Search for the cell housing the specified text and yield its [X, Y] center coordinate. 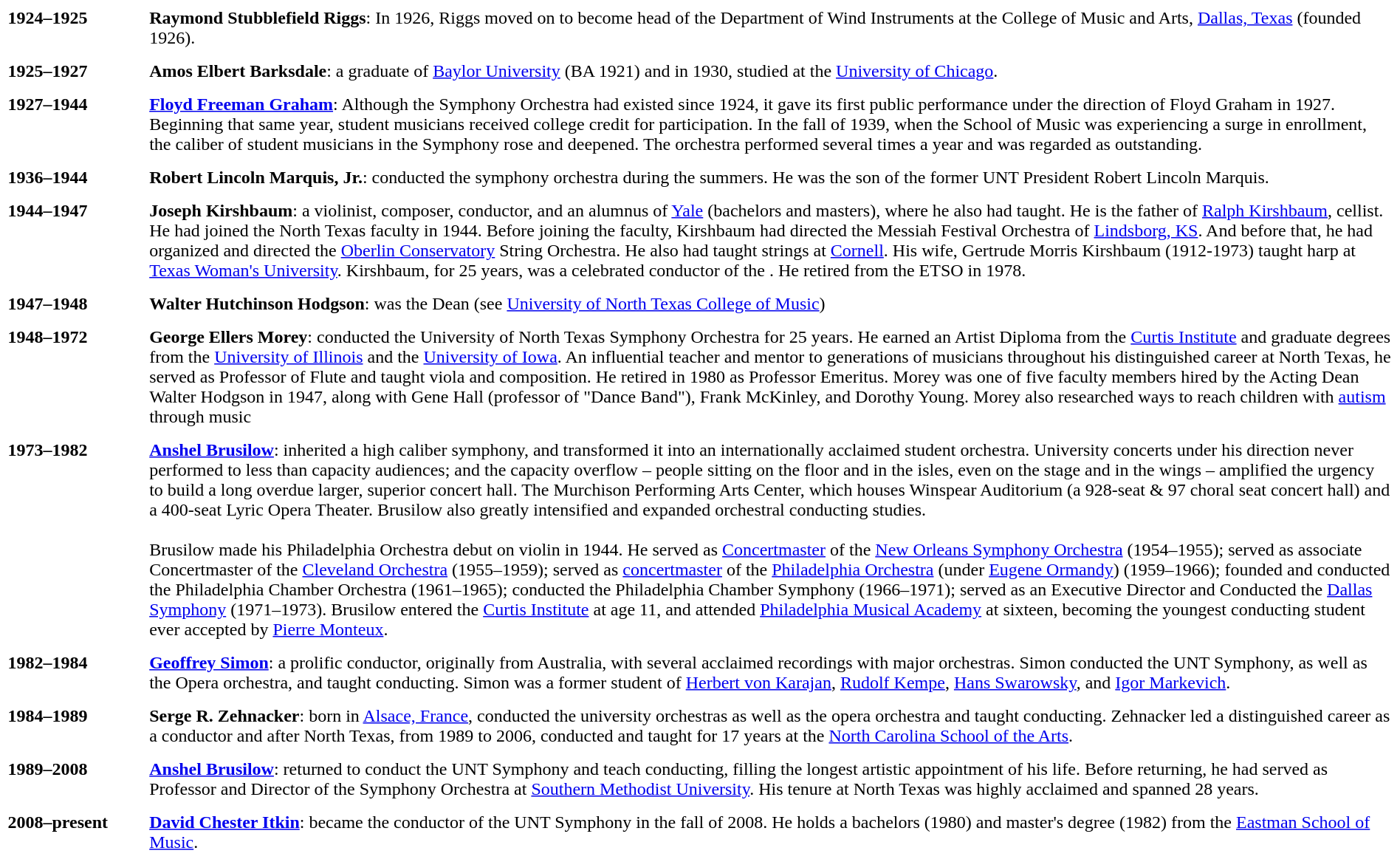
Robert Lincoln Marquis, Jr.: conducted the symphony orchestra during the summers. He was the son of the former UNT President Robert Lincoln Marquis. [771, 177]
1948–1972 [72, 377]
1944–1947 [72, 241]
1989–2008 [72, 779]
1984–1989 [72, 725]
1947–1948 [72, 304]
2008–present [72, 832]
1927–1944 [72, 124]
1936–1944 [72, 177]
1925–1927 [72, 71]
Amos Elbert Barksdale: a graduate of Baylor University (BA 1921) and in 1930, studied at the University of Chicago. [771, 71]
1924–1925 [72, 28]
Walter Hutchinson Hodgson: was the Dean (see University of North Texas College of Music) [771, 304]
1982–1984 [72, 672]
1973–1982 [72, 539]
